Determine the [X, Y] coordinate at the center of the cell enclosing the given text.  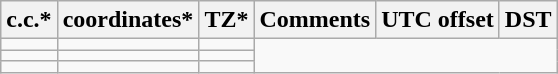
coordinates* [128, 20]
TZ* [226, 20]
DST [528, 20]
c.c.* [29, 20]
UTC offset [438, 20]
Comments [315, 20]
